Scan for the cell matching the given text and deliver its [X, Y] coordinate at center. 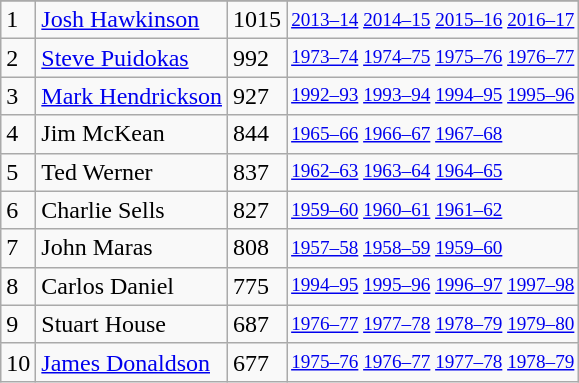
1973–74 1974–75 1975–76 1976–77 [433, 58]
10 [18, 362]
5 [18, 172]
Josh Hawkinson [132, 20]
7 [18, 248]
1965–66 1966–67 1967–68 [433, 134]
844 [258, 134]
1015 [258, 20]
Steve Puidokas [132, 58]
Stuart House [132, 324]
927 [258, 96]
9 [18, 324]
1975–76 1976–77 1977–78 1978–79 [433, 362]
1976–77 1977–78 1978–79 1979–80 [433, 324]
4 [18, 134]
677 [258, 362]
6 [18, 210]
687 [258, 324]
775 [258, 286]
2013–14 2014–15 2015–16 2016–17 [433, 20]
837 [258, 172]
John Maras [132, 248]
1962–63 1963–64 1964–65 [433, 172]
Jim McKean [132, 134]
Ted Werner [132, 172]
1992–93 1993–94 1994–95 1995–96 [433, 96]
Charlie Sells [132, 210]
8 [18, 286]
808 [258, 248]
1957–58 1958–59 1959–60 [433, 248]
992 [258, 58]
827 [258, 210]
1 [18, 20]
James Donaldson [132, 362]
2 [18, 58]
Mark Hendrickson [132, 96]
Carlos Daniel [132, 286]
1959–60 1960–61 1961–62 [433, 210]
3 [18, 96]
1994–95 1995–96 1996–97 1997–98 [433, 286]
